Pinpoint the cell where the given text exists, returning its [x, y] midpoint coordinate. 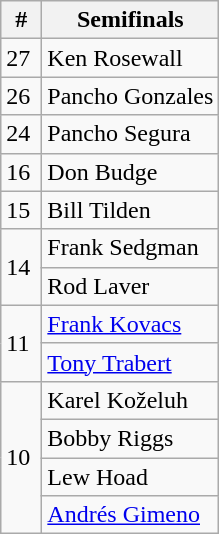
Pancho Gonzales [130, 96]
Rod Laver [130, 286]
10 [22, 457]
11 [22, 343]
Pancho Segura [130, 134]
Bobby Riggs [130, 438]
24 [22, 134]
26 [22, 96]
Karel Koželuh [130, 400]
15 [22, 210]
14 [22, 267]
Bill Tilden [130, 210]
Don Budge [130, 172]
Ken Rosewall [130, 58]
Frank Sedgman [130, 248]
# [22, 20]
Lew Hoad [130, 477]
27 [22, 58]
Frank Kovacs [130, 324]
Tony Trabert [130, 362]
Andrés Gimeno [130, 515]
Semifinals [130, 20]
16 [22, 172]
